Determine the (X, Y) coordinate at the center of the cell enclosing the given text.  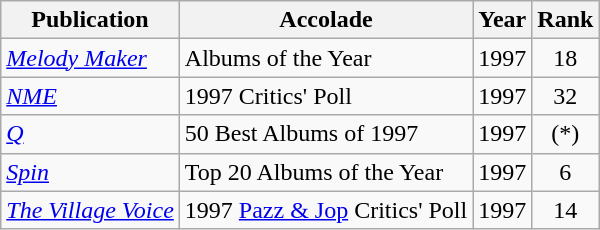
Spin (90, 172)
The Village Voice (90, 210)
Q (90, 134)
Year (502, 20)
Melody Maker (90, 58)
Rank (566, 20)
(*) (566, 134)
Albums of the Year (326, 58)
1997 Critics' Poll (326, 96)
NME (90, 96)
Publication (90, 20)
6 (566, 172)
Accolade (326, 20)
18 (566, 58)
50 Best Albums of 1997 (326, 134)
32 (566, 96)
1997 Pazz & Jop Critics' Poll (326, 210)
14 (566, 210)
Top 20 Albums of the Year (326, 172)
